Pinpoint the cell where the given text exists, returning its [X, Y] midpoint coordinate. 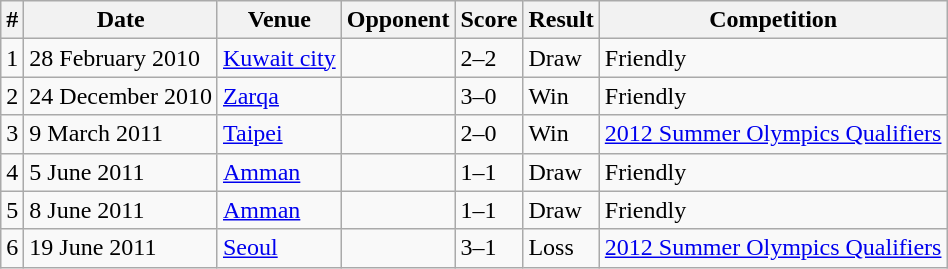
Zarqa [279, 96]
3–1 [489, 248]
1 [12, 58]
3–0 [489, 96]
# [12, 20]
Competition [773, 20]
Seoul [279, 248]
8 June 2011 [121, 210]
5 June 2011 [121, 172]
Venue [279, 20]
Loss [561, 248]
2–0 [489, 134]
4 [12, 172]
Date [121, 20]
19 June 2011 [121, 248]
3 [12, 134]
2–2 [489, 58]
28 February 2010 [121, 58]
Taipei [279, 134]
5 [12, 210]
Result [561, 20]
24 December 2010 [121, 96]
Opponent [398, 20]
Score [489, 20]
9 March 2011 [121, 134]
6 [12, 248]
2 [12, 96]
Kuwait city [279, 58]
